Return the [X, Y] coordinate for the center point of the cell that contains the specified text.  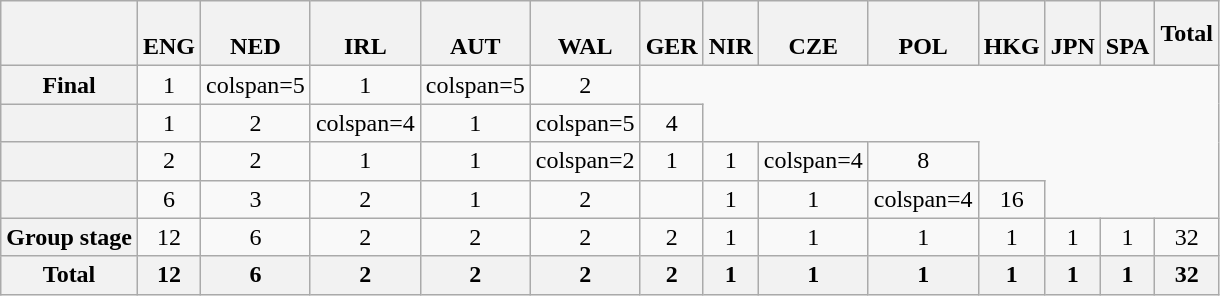
16 [1012, 199]
JPN [1072, 34]
SPA [1128, 34]
ENG [168, 34]
3 [255, 199]
4 [672, 123]
CZE [813, 34]
NIR [730, 34]
NED [255, 34]
IRL [365, 34]
Final [70, 85]
GER [672, 34]
HKG [1012, 34]
colspan=2 [585, 161]
WAL [585, 34]
Group stage [70, 237]
AUT [475, 34]
8 [923, 161]
POL [923, 34]
